Scan for the cell matching the given text and deliver its [x, y] coordinate at center. 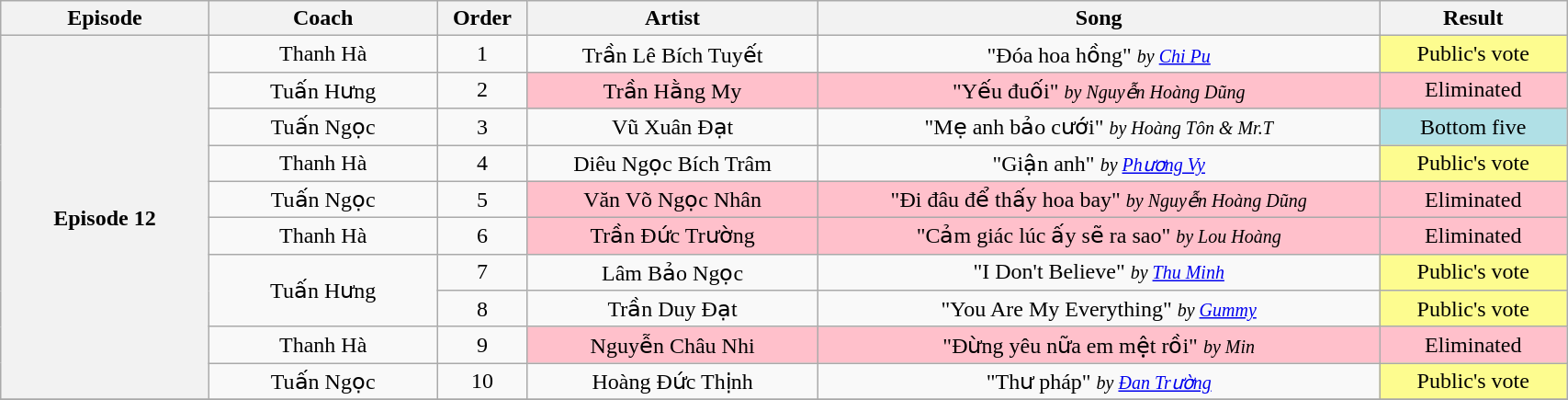
Vũ Xuân Đạt [672, 127]
Diêu Ngọc Bích Trâm [672, 164]
5 [481, 200]
Trần Đức Trường [672, 236]
Bottom five [1473, 127]
Song [1099, 18]
8 [481, 309]
"I Don't Believe" by Thu Minh [1099, 272]
"Thư pháp" by Đan Trường [1099, 382]
Lâm Bảo Ngọc [672, 272]
4 [481, 164]
Episode 12 [105, 218]
"Đi đâu để thấy hoa bay" by Nguyễn Hoàng Dũng [1099, 200]
Trần Hằng My [672, 90]
"You Are My Everything" by Gummy [1099, 309]
Result [1473, 18]
"Yếu đuối" by Nguyễn Hoàng Dũng [1099, 90]
Trần Lê Bích Tuyết [672, 54]
Trần Duy Đạt [672, 309]
Order [481, 18]
"Cảm giác lúc ấy sẽ ra sao" by Lou Hoàng [1099, 236]
Artist [672, 18]
"Mẹ anh bảo cưới" by Hoàng Tôn & Mr.T [1099, 127]
"Đóa hoa hồng" by Chi Pu [1099, 54]
Hoàng Đức Thịnh [672, 382]
10 [481, 382]
9 [481, 345]
6 [481, 236]
Văn Võ Ngọc Nhân [672, 200]
"Giận anh" by Phương Vy [1099, 164]
"Đừng yêu nữa em mệt rồi" by Min [1099, 345]
2 [481, 90]
7 [481, 272]
Episode [105, 18]
3 [481, 127]
1 [481, 54]
Coach [323, 18]
Nguyễn Châu Nhi [672, 345]
